From the cell containing the given text, extract its center point as [X, Y] coordinate. 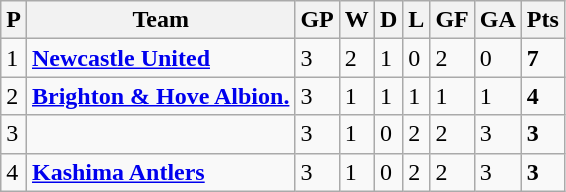
L [416, 20]
W [356, 20]
Pts [542, 20]
Newcastle United [160, 58]
Brighton & Hove Albion. [160, 96]
GP [317, 20]
D [388, 20]
Kashima Antlers [160, 172]
GA [498, 20]
GF [452, 20]
P [14, 20]
7 [542, 58]
Team [160, 20]
